Capture the cell that displays the provided text and extract its (X, Y) central coordinate. 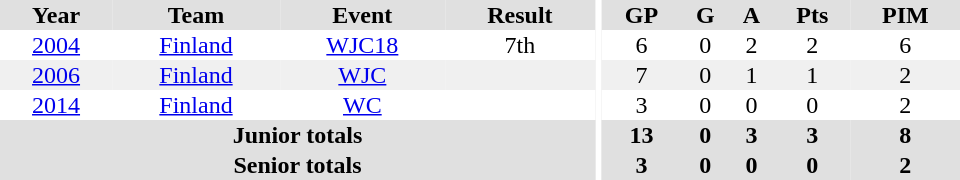
PIM (906, 15)
Result (520, 15)
WJC (362, 75)
Event (362, 15)
2004 (56, 45)
8 (906, 135)
13 (642, 135)
Year (56, 15)
2006 (56, 75)
Junior totals (298, 135)
A (752, 15)
2014 (56, 105)
7 (642, 75)
Team (196, 15)
WC (362, 105)
Pts (812, 15)
G (705, 15)
Senior totals (298, 165)
GP (642, 15)
7th (520, 45)
WJC18 (362, 45)
